Return the [x, y] coordinate for the center point of the cell that contains the specified text.  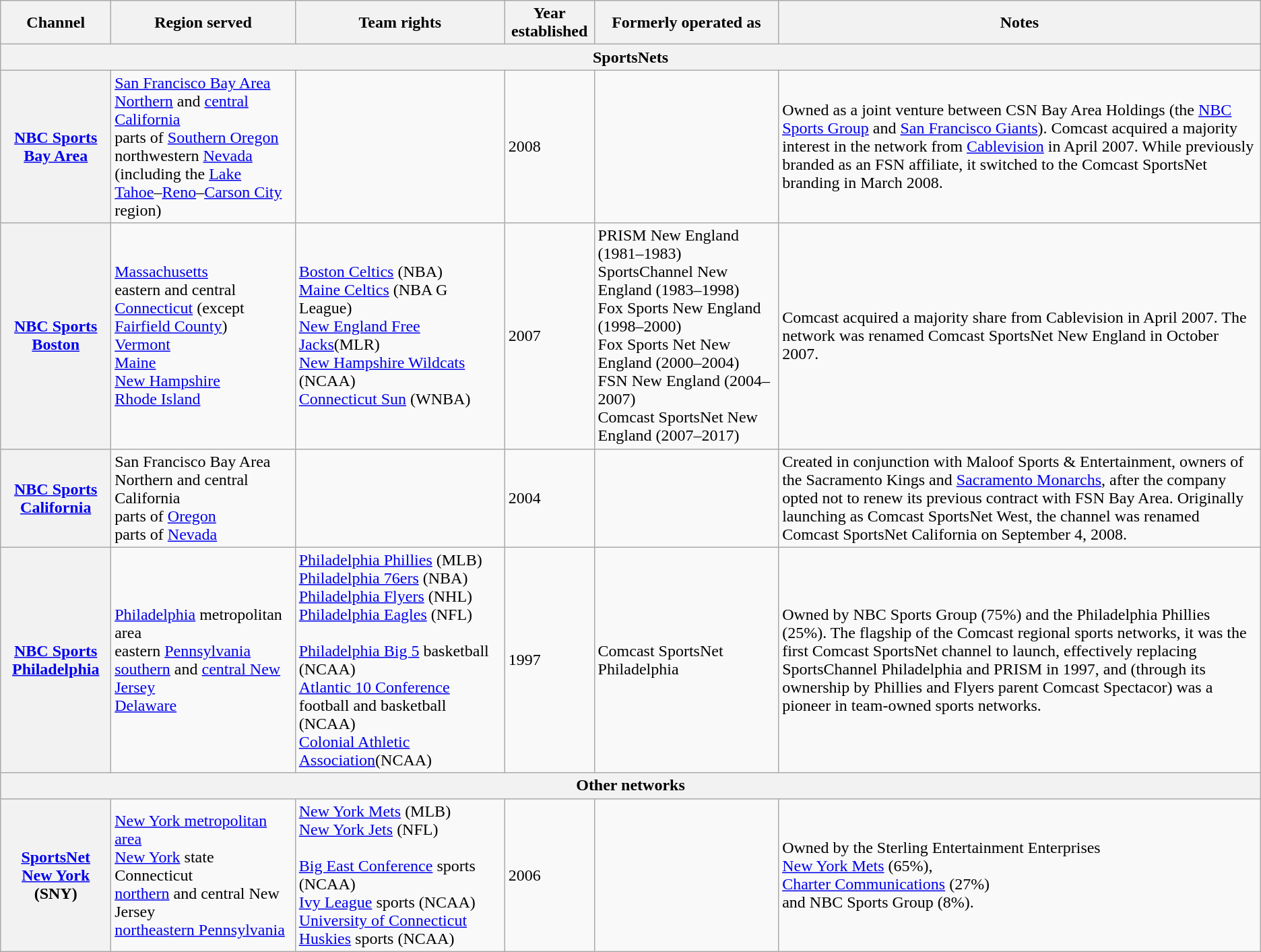
San Francisco Bay AreaNorthern and central Californiaparts of Oregonparts of Nevada [203, 498]
SportsNets [630, 57]
Year established [550, 23]
Massachusettseastern and central Connecticut (except Fairfield County)VermontMaineNew HampshireRhode Island [203, 336]
2006 [550, 875]
San Francisco Bay AreaNorthern and central Californiaparts of Southern Oregonnorthwestern Nevada (including the Lake Tahoe–Reno–Carson City region) [203, 147]
Owned by the Sterling Entertainment EnterprisesNew York Mets (65%),Charter Communications (27%)and NBC Sports Group (8%). [1020, 875]
Other networks [630, 786]
1997 [550, 660]
Team rights [400, 23]
NBC Sports Boston [56, 336]
Region served [203, 23]
New York metropolitan areaNew York stateConnecticutnorthern and central New Jerseynortheastern Pennsylvania [203, 875]
NBC Sports Bay Area [56, 147]
SportsNet New York (SNY) [56, 875]
Channel [56, 23]
New York Mets (MLB)New York Jets (NFL)Big East Conference sports (NCAA)Ivy League sports (NCAA)University of Connecticut Huskies sports (NCAA) [400, 875]
2008 [550, 147]
Comcast acquired a majority share from Cablevision in April 2007. The network was renamed Comcast SportsNet New England in October 2007. [1020, 336]
Formerly operated as [686, 23]
2007 [550, 336]
NBC Sports California [56, 498]
Philadelphia metropolitan areaeastern Pennsylvaniasouthern and central New JerseyDelaware [203, 660]
Comcast SportsNet Philadelphia [686, 660]
2004 [550, 498]
Boston Celtics (NBA)Maine Celtics (NBA G League)New England Free Jacks(MLR)New Hampshire Wildcats (NCAA)Connecticut Sun (WNBA) [400, 336]
NBC Sports Philadelphia [56, 660]
Notes [1020, 23]
